Return the (X, Y) coordinate for the center point of the cell that contains the specified text.  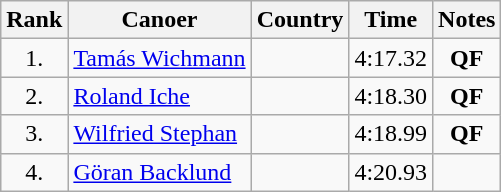
3. (34, 134)
4:20.93 (391, 172)
2. (34, 96)
Notes (467, 20)
4:17.32 (391, 58)
Roland Iche (160, 96)
Canoer (160, 20)
Time (391, 20)
Tamás Wichmann (160, 58)
Country (300, 20)
Göran Backlund (160, 172)
4:18.30 (391, 96)
Rank (34, 20)
4. (34, 172)
4:18.99 (391, 134)
Wilfried Stephan (160, 134)
1. (34, 58)
